Identify which cell holds the provided text, then report its [x, y] central coordinate. 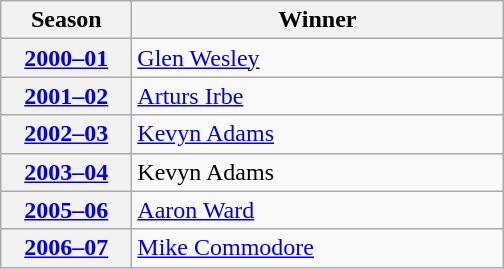
2005–06 [66, 210]
2000–01 [66, 58]
2003–04 [66, 172]
2001–02 [66, 96]
2002–03 [66, 134]
Season [66, 20]
Aaron Ward [318, 210]
Arturs Irbe [318, 96]
2006–07 [66, 248]
Glen Wesley [318, 58]
Winner [318, 20]
Mike Commodore [318, 248]
